For the text-containing cell, return its midpoint in (X, Y) coordinate format. 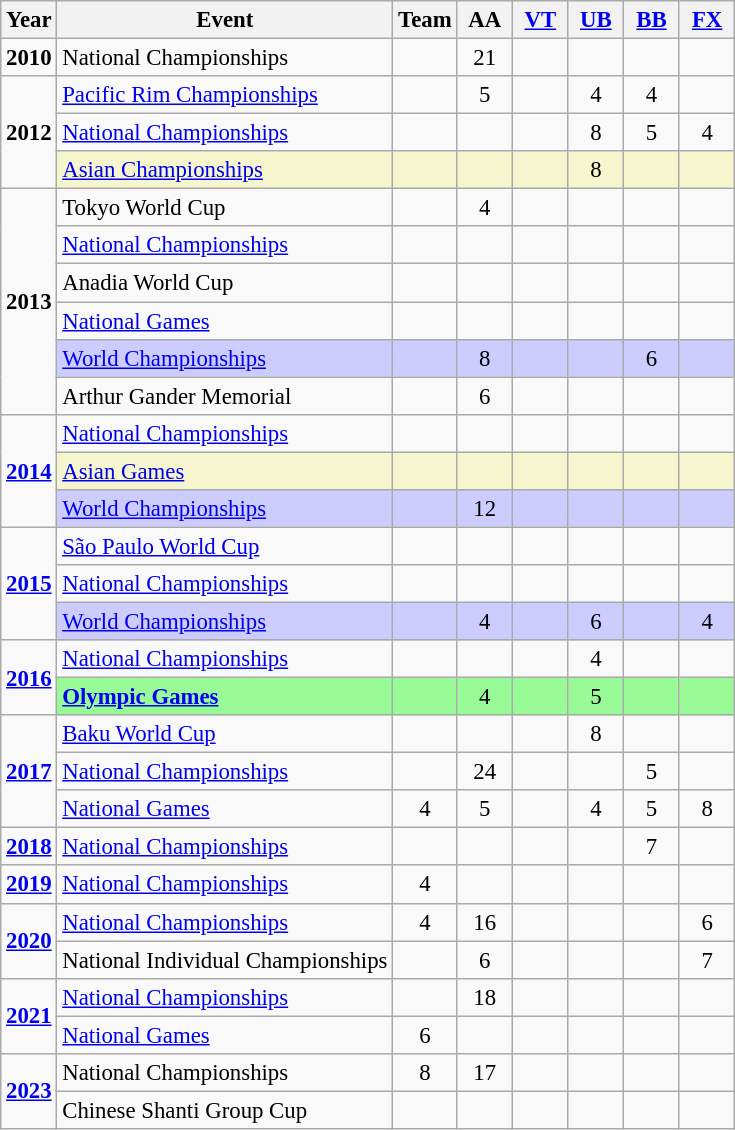
Anadia World Cup (225, 283)
BB (652, 20)
2020 (29, 940)
Baku World Cup (225, 734)
Asian Games (225, 471)
21 (485, 58)
2014 (29, 470)
12 (485, 509)
São Paulo World Cup (225, 546)
2013 (29, 302)
Asian Championships (225, 170)
National Individual Championships (225, 960)
Olympic Games (225, 697)
2023 (29, 1092)
2012 (29, 132)
18 (485, 997)
24 (485, 772)
Pacific Rim Championships (225, 95)
2016 (29, 678)
17 (485, 1073)
2019 (29, 885)
Tokyo World Cup (225, 208)
Arthur Gander Memorial (225, 396)
2010 (29, 58)
2021 (29, 1016)
FX (707, 20)
2015 (29, 584)
2018 (29, 847)
Team (425, 20)
UB (596, 20)
16 (485, 922)
Chinese Shanti Group Cup (225, 1110)
Year (29, 20)
2017 (29, 772)
Event (225, 20)
AA (485, 20)
VT (541, 20)
